Output the (x, y) coordinate of the center of the cell containing the given text.  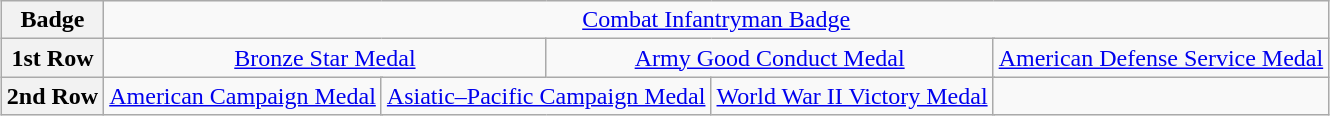
Asiatic–Pacific Campaign Medal (546, 96)
Bronze Star Medal (325, 58)
2nd Row (52, 96)
World War II Victory Medal (852, 96)
Army Good Conduct Medal (770, 58)
Badge (52, 20)
American Defense Service Medal (1161, 58)
1st Row (52, 58)
Combat Infantryman Badge (716, 20)
American Campaign Medal (243, 96)
